For the text-containing cell, return its midpoint in [X, Y] coordinate format. 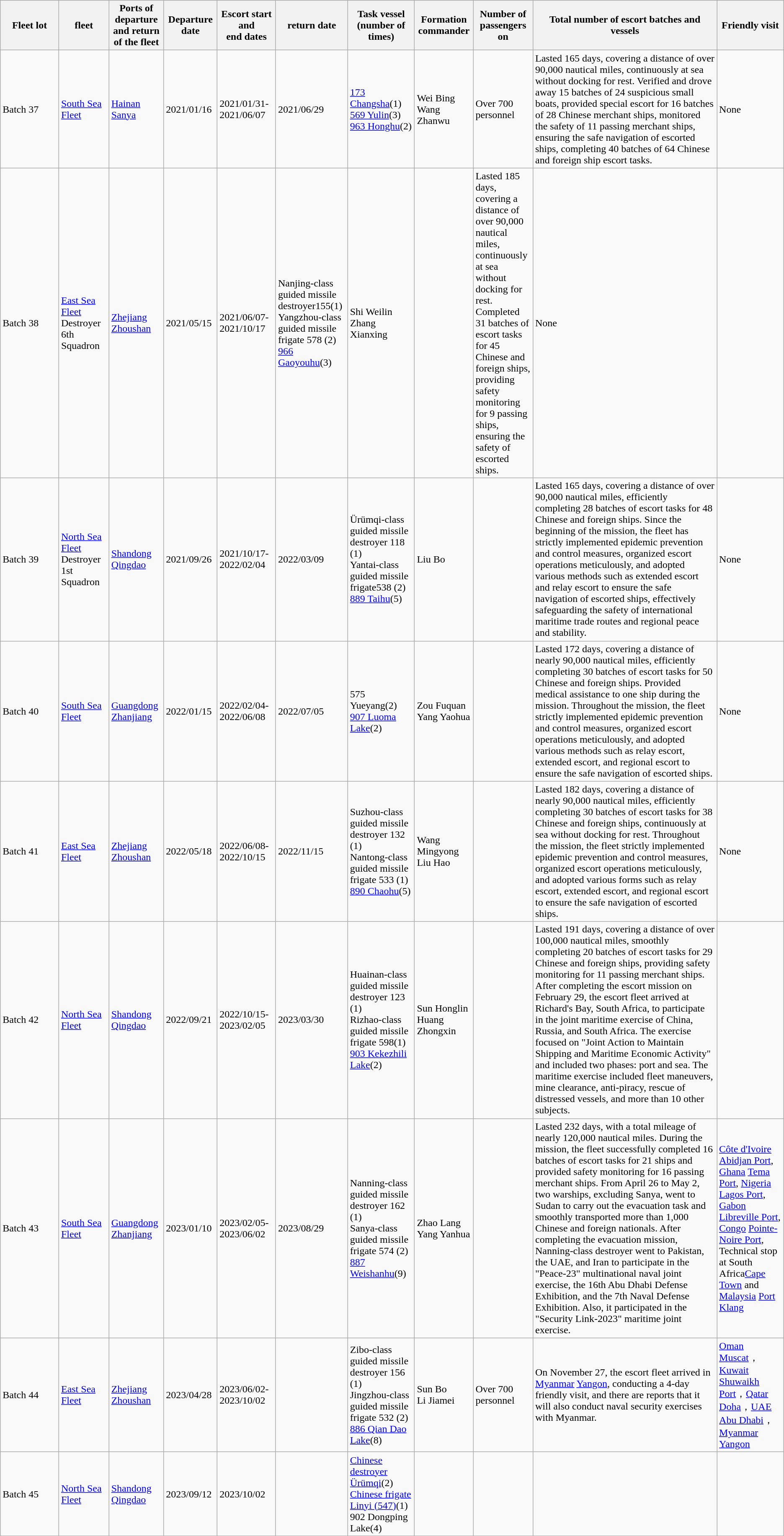
2021/06/29 [312, 109]
Batch 45 [30, 1494]
Suzhou-class guided missile destroyer 132 (1) Nantong-class guided missile frigate 533 (1) 890 Chaohu(5) [381, 851]
Chinese destroyer Ürümqi(2)Chinese frigate Linyi (547)(1)902 Dongping Lake(4) [381, 1494]
2022/07/05 [312, 711]
2022/06/08- 2022/10/15 [247, 851]
2023/03/30 [312, 1020]
Batch 42 [30, 1020]
2022/09/21 [191, 1020]
East Sea FleetDestroyer6th Squadron [84, 323]
Batch 40 [30, 711]
575 Yueyang(2)907 Luoma Lake(2) [381, 711]
Oman Muscat，Kuwait Shuwaikh Port，Qatar Doha，UAE Abu Dhabi，Myanmar Yangon [750, 1395]
2023/02/05- 2023/06/02 [247, 1228]
Liu Bo [444, 560]
fleet [84, 25]
Total number of escort batches and vessels [625, 25]
Departure date [191, 25]
Ürümqi-class guided missile destroyer 118 (1) Yantai-class guided missile frigate538 (2) 889 Taihu(5) [381, 560]
2023/04/28 [191, 1395]
return date [312, 25]
2021/01/31-2021/06/07 [247, 109]
2023/08/29 [312, 1228]
Batch 38 [30, 323]
Wei Bing Wang Zhanwu [444, 109]
173 Changsha(1)569 Yulin(3) 963 Honghu(2) [381, 109]
Sun BoLi Jiamei [444, 1395]
Wang MingyongLiu Hao [444, 851]
2023/06/02-2023/10/02 [247, 1395]
Nanning-class guided missile destroyer 162 (1) Sanya-class guided missile frigate 574 (2)887 Weishanhu(9) [381, 1228]
Huainan-class guided missile destroyer 123 (1) Rizhao-class guided missile frigate 598(1)903 Kekezhili Lake(2) [381, 1020]
Batch 44 [30, 1395]
Friendly visit [750, 25]
Batch 39 [30, 560]
Zhao LangYang Yanhua [444, 1228]
Sun HonglinHuang Zhongxin [444, 1020]
Batch 37 [30, 109]
2023/10/02 [247, 1494]
2022/01/15 [191, 711]
Number of passengers on [503, 25]
2023/01/10 [191, 1228]
2021/01/16 [191, 109]
Hainan Sanya [137, 109]
2022/10/15- 2023/02/05 [247, 1020]
Escort start and end dates [247, 25]
Ports of departure and return of the fleet [137, 25]
2023/09/12 [191, 1494]
Fleet lot [30, 25]
Zou FuquanYang Yaohua [444, 711]
Batch 41 [30, 851]
Formation commander [444, 25]
2022/02/04- 2022/06/08 [247, 711]
2022/11/15 [312, 851]
2021/05/15 [191, 323]
Task vessel (number of times) [381, 25]
Nanjing-class guided missile destroyer155(1) Yangzhou-class guided missile frigate 578 (2) 966 Gaoyouhu(3) [312, 323]
2022/05/18 [191, 851]
Zibo-class guided missile destroyer 156 (1) Jingzhou-class guided missile frigate 532 (2)886 Qian Dao Lake(8) [381, 1395]
2022/03/09 [312, 560]
2021/09/26 [191, 560]
2021/10/17- 2022/02/04 [247, 560]
Batch 43 [30, 1228]
2021/06/07- 2021/10/17 [247, 323]
North Sea FleetDestroyer1st Squadron [84, 560]
Shi Weilin Zhang Xianxing [381, 323]
